Output the (x, y) coordinate of the center of the cell containing the given text.  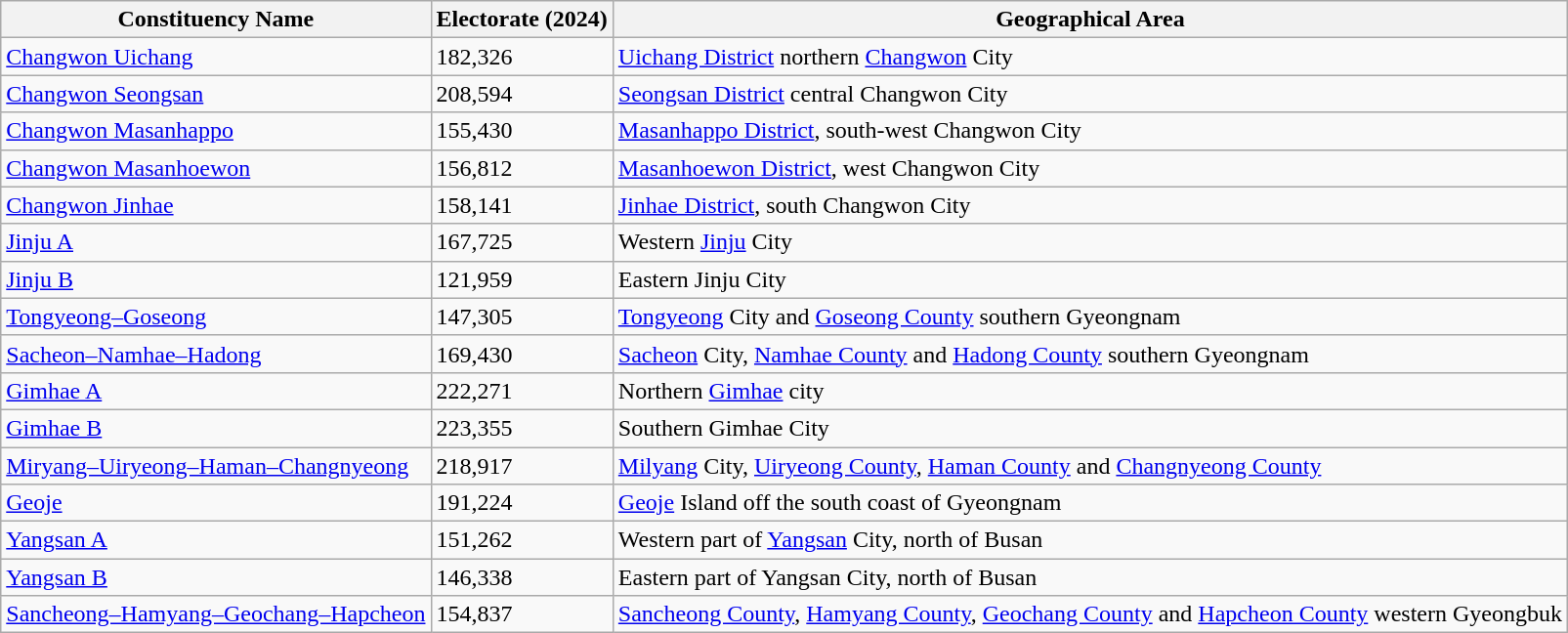
155,430 (522, 131)
Eastern part of Yangsan City, north of Busan (1090, 577)
146,338 (522, 577)
208,594 (522, 94)
Jinju B (216, 279)
Jinju A (216, 242)
Yangsan A (216, 540)
121,959 (522, 279)
Masanhappo District, south-west Changwon City (1090, 131)
Sancheong–Hamyang–Geochang–Hapcheon (216, 614)
Milyang City, Uiryeong County, Haman County and Changnyeong County (1090, 466)
Eastern Jinju City (1090, 279)
156,812 (522, 168)
Electorate (2024) (522, 20)
Tongyeong–Goseong (216, 316)
147,305 (522, 316)
218,917 (522, 466)
Geoje Island off the south coast of Gyeongnam (1090, 503)
151,262 (522, 540)
Southern Gimhae City (1090, 428)
223,355 (522, 428)
Masanhoewon District, west Changwon City (1090, 168)
158,141 (522, 205)
Western Jinju City (1090, 242)
Sacheon City, Namhae County and Hadong County southern Gyeongnam (1090, 354)
169,430 (522, 354)
Geoje (216, 503)
Geographical Area (1090, 20)
167,725 (522, 242)
Gimhae A (216, 391)
Sancheong County, Hamyang County, Geochang County and Hapcheon County western Gyeongbuk (1090, 614)
Tongyeong City and Goseong County southern Gyeongnam (1090, 316)
Western part of Yangsan City, north of Busan (1090, 540)
Northern Gimhae city (1090, 391)
Changwon Masanhappo (216, 131)
182,326 (522, 57)
Changwon Seongsan (216, 94)
Seongsan District central Changwon City (1090, 94)
222,271 (522, 391)
Changwon Jinhae (216, 205)
Miryang–Uiryeong–Haman–Changnyeong (216, 466)
154,837 (522, 614)
Constituency Name (216, 20)
Gimhae B (216, 428)
191,224 (522, 503)
Changwon Uichang (216, 57)
Yangsan B (216, 577)
Changwon Masanhoewon (216, 168)
Jinhae District, south Changwon City (1090, 205)
Sacheon–Namhae–Hadong (216, 354)
Uichang District northern Changwon City (1090, 57)
